Identify which cell holds the provided text, then report its [X, Y] central coordinate. 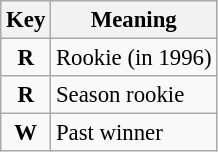
Past winner [134, 133]
Season rookie [134, 95]
W [26, 133]
Key [26, 20]
Meaning [134, 20]
Rookie (in 1996) [134, 58]
